Provide the [X, Y] coordinate of the cell's center where the given text is located.  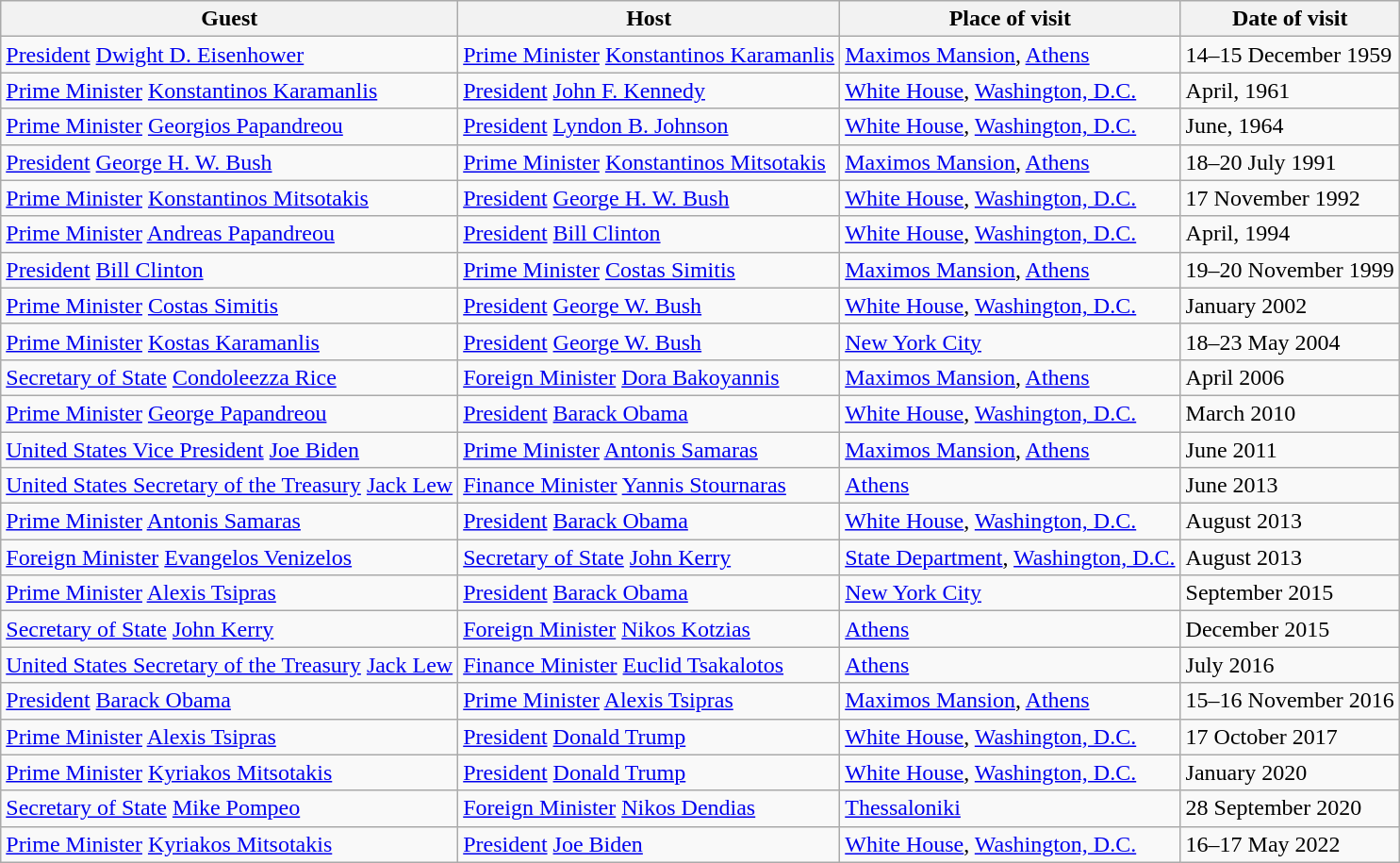
June 2011 [1290, 450]
14–15 December 1959 [1290, 55]
Prime Minister Andreas Papandreou [230, 234]
President Dwight D. Eisenhower [230, 55]
December 2015 [1290, 629]
28 September 2020 [1290, 808]
President John F. Kennedy [649, 91]
19–20 November 1999 [1290, 270]
Foreign Minister Nikos Kotzias [649, 629]
18–20 July 1991 [1290, 162]
Prime Minister Kostas Karamanlis [230, 341]
Foreign Minister Nikos Dendias [649, 808]
15–16 November 2016 [1290, 701]
June, 1964 [1290, 126]
Date of visit [1290, 19]
July 2016 [1290, 665]
President Joe Biden [649, 844]
January 2020 [1290, 772]
United States Vice President Joe Biden [230, 450]
April, 1994 [1290, 234]
January 2002 [1290, 306]
17 November 1992 [1290, 198]
Thessaloniki [1011, 808]
April, 1961 [1290, 91]
Prime Minister Georgios Papandreou [230, 126]
Finance Minister Euclid Tsakalotos [649, 665]
Secretary of State Condoleezza Rice [230, 377]
March 2010 [1290, 413]
September 2015 [1290, 593]
Finance Minister Yannis Stournaras [649, 486]
18–23 May 2004 [1290, 341]
Host [649, 19]
16–17 May 2022 [1290, 844]
17 October 2017 [1290, 737]
Guest [230, 19]
President Lyndon B. Johnson [649, 126]
June 2013 [1290, 486]
Foreign Minister Evangelos Venizelos [230, 557]
Foreign Minister Dora Bakoyannis [649, 377]
Prime Minister George Papandreou [230, 413]
Place of visit [1011, 19]
State Department, Washington, D.C. [1011, 557]
Secretary of State Mike Pompeo [230, 808]
April 2006 [1290, 377]
